Output the (X, Y) coordinate of the center of the cell containing the given text.  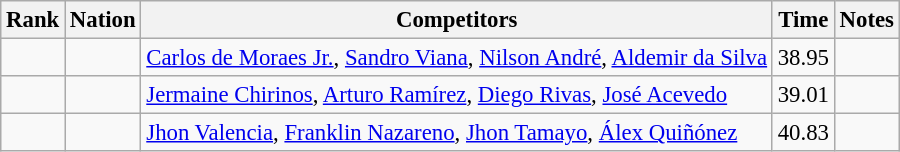
Time (803, 20)
Carlos de Moraes Jr., Sandro Viana, Nilson André, Aldemir da Silva (456, 58)
Jhon Valencia, Franklin Nazareno, Jhon Tamayo, Álex Quiñónez (456, 133)
Nation (103, 20)
Rank (33, 20)
39.01 (803, 95)
40.83 (803, 133)
Notes (866, 20)
Competitors (456, 20)
Jermaine Chirinos, Arturo Ramírez, Diego Rivas, José Acevedo (456, 95)
38.95 (803, 58)
